Provide the [x, y] coordinate of the cell's center where the given text is located.  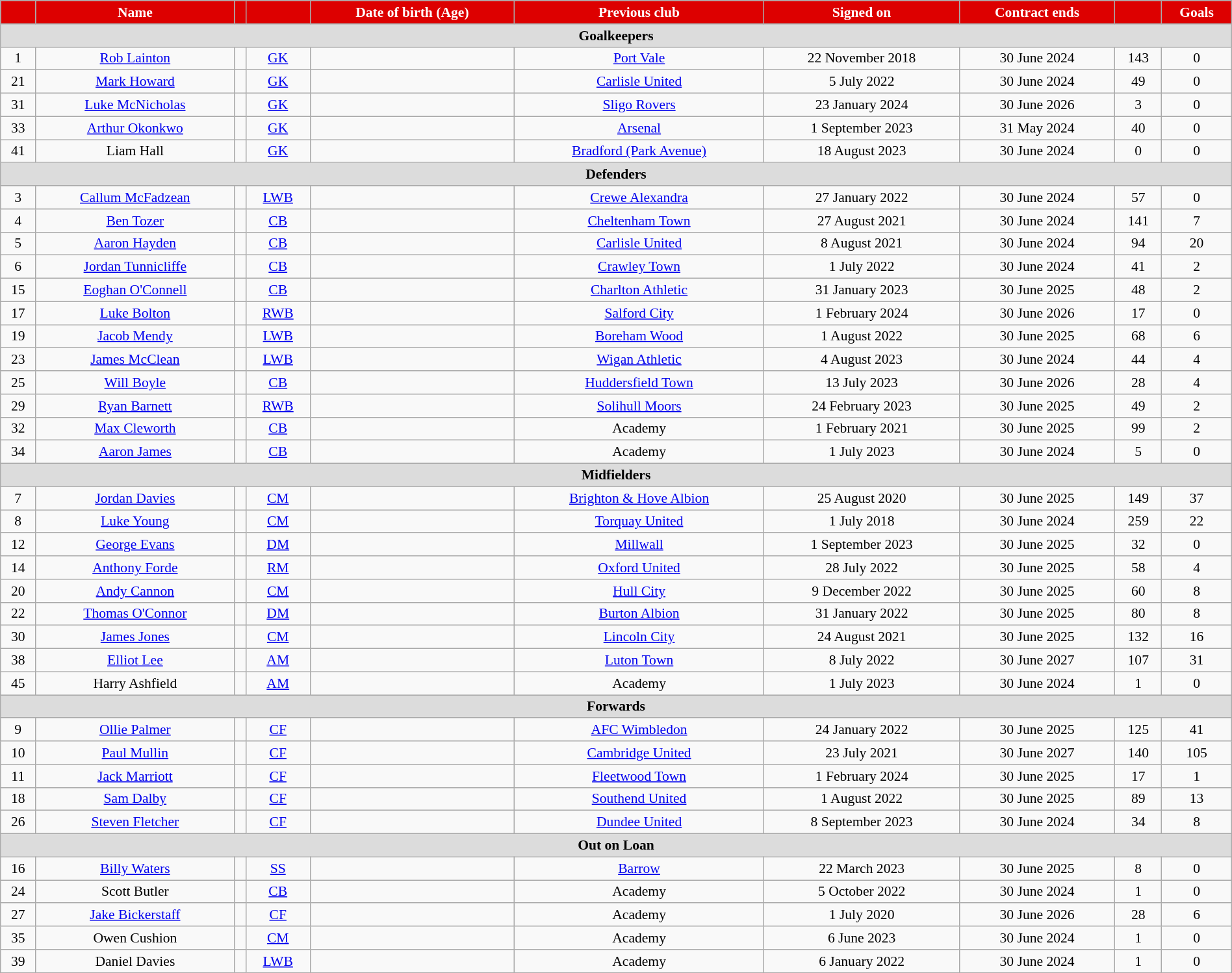
21 [18, 82]
Crewe Alexandra [639, 197]
Signed on [862, 12]
125 [1138, 730]
28 July 2022 [862, 568]
22 November 2018 [862, 58]
23 July 2021 [862, 753]
4 August 2023 [862, 360]
Forwards [616, 707]
Salford City [639, 313]
Oxford United [639, 568]
Out on Loan [616, 846]
8 July 2022 [862, 661]
14 [18, 568]
Burton Albion [639, 614]
5 July 2022 [862, 82]
1 July 2018 [862, 522]
Callum McFadzean [135, 197]
10 [18, 753]
George Evans [135, 545]
30 [18, 637]
Dundee United [639, 822]
Rob Lainton [135, 58]
24 [18, 892]
Solihull Moors [639, 406]
31 January 2022 [862, 614]
5 October 2022 [862, 892]
18 [18, 799]
Jordan Davies [135, 498]
Name [135, 12]
31 May 2024 [1037, 128]
Luke McNicholas [135, 105]
Luke Bolton [135, 313]
25 [18, 383]
Liam Hall [135, 151]
37 [1197, 498]
Aaron James [135, 452]
Contract ends [1037, 12]
Barrow [639, 868]
26 [18, 822]
Bradford (Park Avenue) [639, 151]
Jacob Mendy [135, 336]
18 August 2023 [862, 151]
23 January 2024 [862, 105]
Anthony Forde [135, 568]
132 [1138, 637]
Will Boyle [135, 383]
Wigan Athletic [639, 360]
Elliot Lee [135, 661]
Brighton & Hove Albion [639, 498]
Aaron Hayden [135, 244]
Owen Cushion [135, 938]
Arsenal [639, 128]
Thomas O'Connor [135, 614]
1 July 2022 [862, 267]
Billy Waters [135, 868]
Mark Howard [135, 82]
Luke Young [135, 522]
40 [1138, 128]
27 [18, 915]
24 February 2023 [862, 406]
Daniel Davies [135, 961]
29 [18, 406]
Millwall [639, 545]
45 [18, 683]
24 January 2022 [862, 730]
8 August 2021 [862, 244]
15 [18, 290]
Torquay United [639, 522]
Jack Marriott [135, 776]
31 January 2023 [862, 290]
Fleetwood Town [639, 776]
33 [18, 128]
Cambridge United [639, 753]
Goals [1197, 12]
12 [18, 545]
44 [1138, 360]
Jordan Tunnicliffe [135, 267]
Huddersfield Town [639, 383]
Port Vale [639, 58]
94 [1138, 244]
143 [1138, 58]
60 [1138, 591]
13 [1197, 799]
Scott Butler [135, 892]
Luton Town [639, 661]
89 [1138, 799]
Previous club [639, 12]
Andy Cannon [135, 591]
6 June 2023 [862, 938]
57 [1138, 197]
Hull City [639, 591]
80 [1138, 614]
23 [18, 360]
9 December 2022 [862, 591]
259 [1138, 522]
27 August 2021 [862, 221]
24 August 2021 [862, 637]
Ryan Barnett [135, 406]
22 March 2023 [862, 868]
James Jones [135, 637]
Goalkeepers [616, 36]
107 [1138, 661]
Sligo Rovers [639, 105]
11 [18, 776]
105 [1197, 753]
6 January 2022 [862, 961]
99 [1138, 429]
AFC Wimbledon [639, 730]
35 [18, 938]
39 [18, 961]
Defenders [616, 175]
Lincoln City [639, 637]
19 [18, 336]
1 July 2020 [862, 915]
Arthur Okonkwo [135, 128]
1 February 2021 [862, 429]
9 [18, 730]
Midfielders [616, 475]
149 [1138, 498]
68 [1138, 336]
48 [1138, 290]
RM [278, 568]
Paul Mullin [135, 753]
Ben Tozer [135, 221]
Eoghan O'Connell [135, 290]
58 [1138, 568]
Max Cleworth [135, 429]
13 July 2023 [862, 383]
25 August 2020 [862, 498]
SS [278, 868]
James McClean [135, 360]
Steven Fletcher [135, 822]
141 [1138, 221]
8 September 2023 [862, 822]
Sam Dalby [135, 799]
Cheltenham Town [639, 221]
Crawley Town [639, 267]
Harry Ashfield [135, 683]
Southend United [639, 799]
27 January 2022 [862, 197]
140 [1138, 753]
38 [18, 661]
Ollie Palmer [135, 730]
Date of birth (Age) [412, 12]
Boreham Wood [639, 336]
Charlton Athletic [639, 290]
Jake Bickerstaff [135, 915]
